Output the [x, y] coordinate of the center of the cell containing the given text.  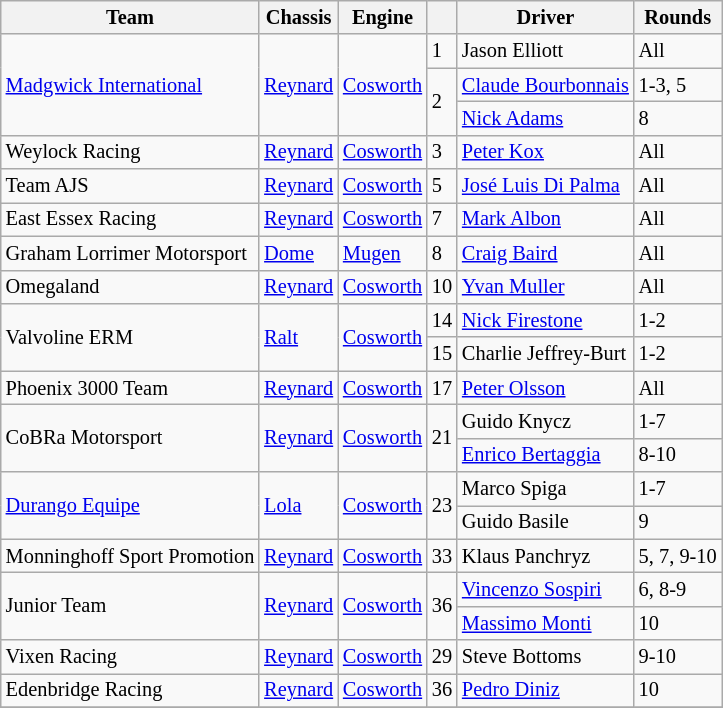
Vincenzo Sospiri [546, 589]
9-10 [678, 657]
Pedro Diniz [546, 690]
23 [442, 506]
1 [442, 51]
21 [442, 438]
Craig Baird [546, 253]
5 [442, 186]
29 [442, 657]
Madgwick International [130, 84]
Team [130, 17]
Klaus Panchryz [546, 556]
33 [442, 556]
Dome [298, 253]
Guido Knycz [546, 421]
Team AJS [130, 186]
Vixen Racing [130, 657]
17 [442, 388]
Nick Adams [546, 118]
Rounds [678, 17]
2 [442, 102]
Nick Firestone [546, 320]
Yvan Muller [546, 287]
Graham Lorrimer Motorsport [130, 253]
Enrico Bertaggia [546, 455]
East Essex Racing [130, 219]
Monninghoff Sport Promotion [130, 556]
Edenbridge Racing [130, 690]
6, 8-9 [678, 589]
Ralt [298, 336]
Steve Bottoms [546, 657]
Marco Spiga [546, 489]
Driver [546, 17]
15 [442, 354]
Valvoline ERM [130, 336]
Mark Albon [546, 219]
Durango Equipe [130, 506]
Peter Kox [546, 152]
CoBRa Motorsport [130, 438]
3 [442, 152]
Peter Olsson [546, 388]
8-10 [678, 455]
1-3, 5 [678, 85]
Omegaland [130, 287]
Phoenix 3000 Team [130, 388]
Charlie Jeffrey-Burt [546, 354]
9 [678, 522]
Chassis [298, 17]
Weylock Racing [130, 152]
14 [442, 320]
5, 7, 9-10 [678, 556]
Guido Basile [546, 522]
Junior Team [130, 606]
Jason Elliott [546, 51]
7 [442, 219]
Mugen [382, 253]
Massimo Monti [546, 623]
José Luis Di Palma [546, 186]
Claude Bourbonnais [546, 85]
Engine [382, 17]
Lola [298, 506]
